For the text-containing cell, return its midpoint in [X, Y] coordinate format. 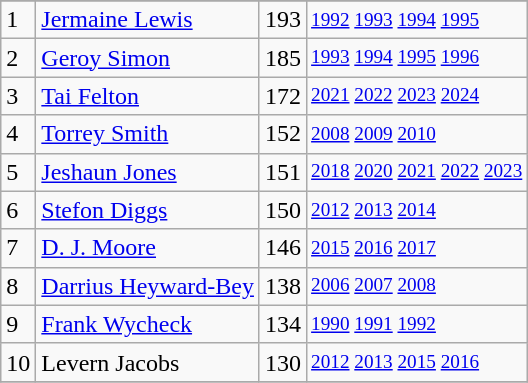
2012 2013 2014 [417, 210]
146 [282, 248]
5 [18, 172]
193 [282, 20]
2021 2022 2023 2024 [417, 96]
Geroy Simon [148, 58]
138 [282, 286]
2 [18, 58]
2006 2007 2008 [417, 286]
185 [282, 58]
Frank Wycheck [148, 324]
6 [18, 210]
7 [18, 248]
D. J. Moore [148, 248]
1990 1991 1992 [417, 324]
10 [18, 362]
172 [282, 96]
Jeshaun Jones [148, 172]
8 [18, 286]
1992 1993 1994 1995 [417, 20]
2008 2009 2010 [417, 134]
134 [282, 324]
Levern Jacobs [148, 362]
1 [18, 20]
3 [18, 96]
Tai Felton [148, 96]
130 [282, 362]
Darrius Heyward-Bey [148, 286]
Torrey Smith [148, 134]
150 [282, 210]
2012 2013 2015 2016 [417, 362]
9 [18, 324]
Jermaine Lewis [148, 20]
2018 2020 2021 2022 2023 [417, 172]
4 [18, 134]
2015 2016 2017 [417, 248]
152 [282, 134]
151 [282, 172]
1993 1994 1995 1996 [417, 58]
Stefon Diggs [148, 210]
